For the text-containing cell, return its midpoint in [x, y] coordinate format. 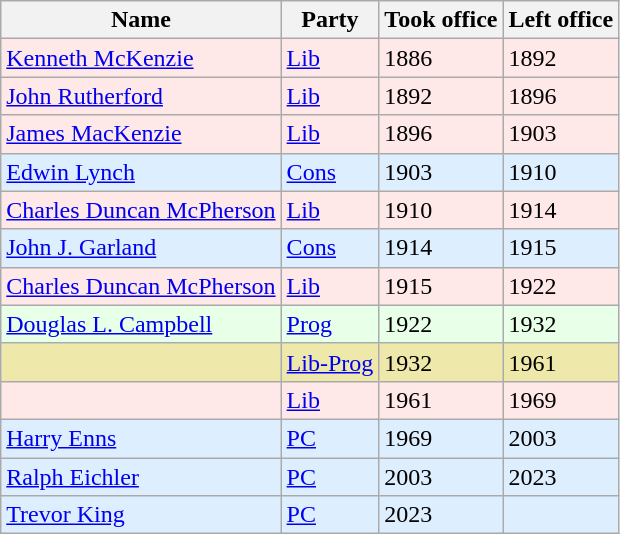
Prog [330, 324]
Name [141, 20]
Party [330, 20]
Ralph Eichler [141, 477]
Took office [441, 20]
Kenneth McKenzie [141, 58]
1886 [441, 58]
John J. Garland [141, 248]
Harry Enns [141, 438]
Left office [561, 20]
John Rutherford [141, 96]
Edwin Lynch [141, 172]
Douglas L. Campbell [141, 324]
Lib-Prog [330, 362]
James MacKenzie [141, 134]
Trevor King [141, 515]
